For the text-containing cell, return its midpoint in [X, Y] coordinate format. 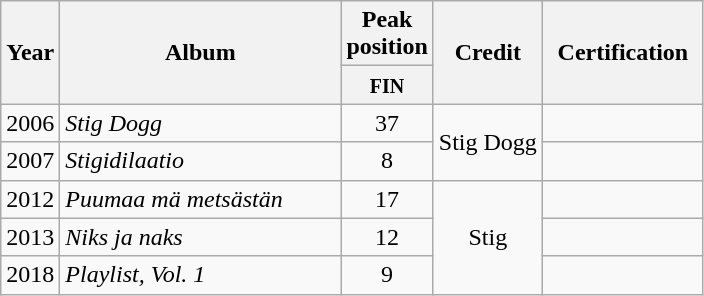
8 [387, 161]
2007 [30, 161]
2018 [30, 275]
2013 [30, 237]
Stig [488, 237]
Niks ja naks [200, 237]
37 [387, 123]
Stigidilaatio [200, 161]
9 [387, 275]
17 [387, 199]
Peakposition [387, 34]
Album [200, 52]
12 [387, 237]
Certification [622, 52]
2006 [30, 123]
Credit [488, 52]
Year [30, 52]
FIN [387, 85]
Puumaa mä metsästän [200, 199]
Playlist, Vol. 1 [200, 275]
2012 [30, 199]
